Pinpoint the cell where the given text exists, returning its [x, y] midpoint coordinate. 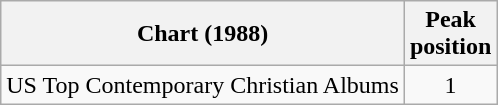
Peakposition [450, 34]
1 [450, 85]
Chart (1988) [203, 34]
US Top Contemporary Christian Albums [203, 85]
